From the cell containing the given text, extract its center point as (X, Y) coordinate. 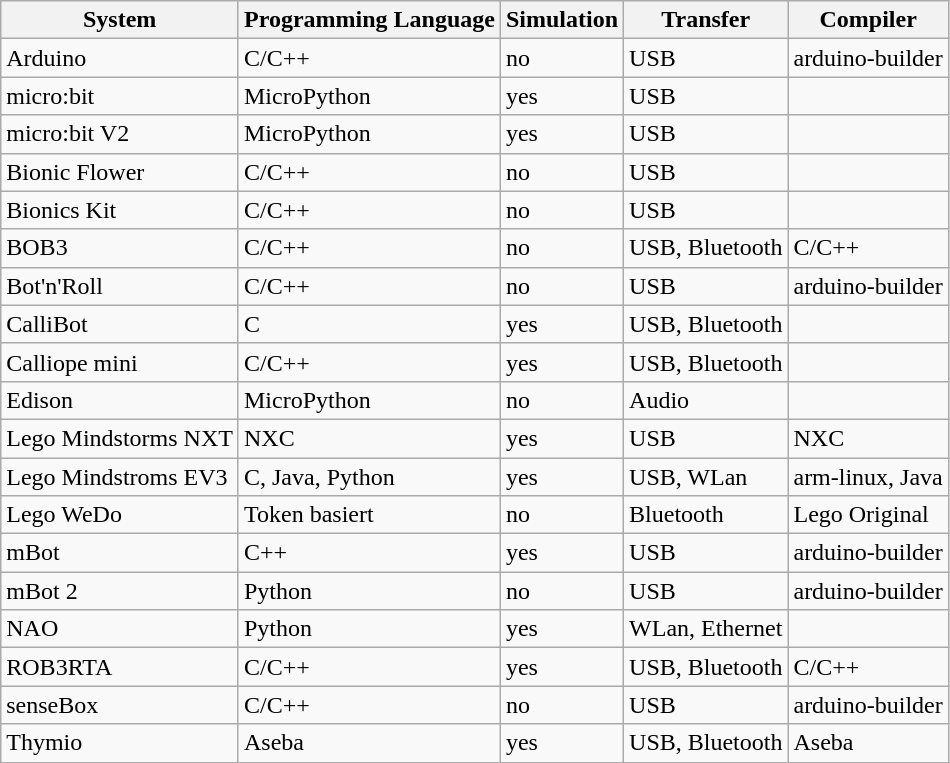
C, Java, Python (369, 477)
Lego WeDo (120, 515)
Bionic Flower (120, 172)
Compiler (868, 20)
Arduino (120, 58)
Token basiert (369, 515)
Transfer (706, 20)
senseBox (120, 705)
BOB3 (120, 248)
NAO (120, 629)
Bot'n'Roll (120, 286)
Bionics Kit (120, 210)
arm-linux, Java (868, 477)
Lego Mindstroms EV3 (120, 477)
C++ (369, 553)
CalliBot (120, 324)
Thymio (120, 743)
System (120, 20)
micro:bit V2 (120, 134)
Audio (706, 400)
Lego Mindstorms NXT (120, 438)
mBot (120, 553)
micro:bit (120, 96)
Programming Language (369, 20)
Simulation (562, 20)
C (369, 324)
ROB3RTA (120, 667)
WLan, Ethernet (706, 629)
Calliope mini (120, 362)
mBot 2 (120, 591)
USB, WLan (706, 477)
Edison (120, 400)
Lego Original (868, 515)
Bluetooth (706, 515)
